Provide the [x, y] coordinate of the cell's center where the given text is located.  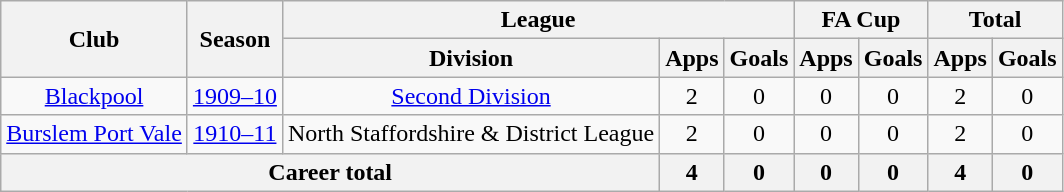
Career total [330, 172]
Division [470, 58]
North Staffordshire & District League [470, 134]
FA Cup [861, 20]
Second Division [470, 96]
Total [995, 20]
Blackpool [94, 96]
Season [234, 39]
Burslem Port Vale [94, 134]
1909–10 [234, 96]
Club [94, 39]
1910–11 [234, 134]
League [538, 20]
